Identify which cell holds the provided text, then report its (x, y) central coordinate. 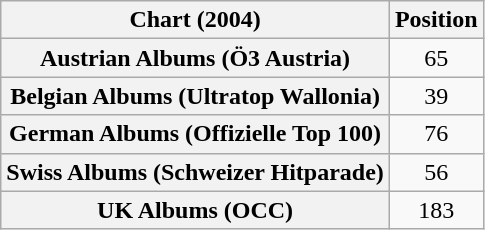
56 (436, 172)
76 (436, 134)
UK Albums (OCC) (196, 210)
Position (436, 20)
Belgian Albums (Ultratop Wallonia) (196, 96)
65 (436, 58)
39 (436, 96)
Chart (2004) (196, 20)
183 (436, 210)
Austrian Albums (Ö3 Austria) (196, 58)
Swiss Albums (Schweizer Hitparade) (196, 172)
German Albums (Offizielle Top 100) (196, 134)
